Search for the cell housing the specified text and yield its (x, y) center coordinate. 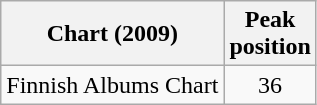
Chart (2009) (112, 34)
Finnish Albums Chart (112, 85)
Peakposition (270, 34)
36 (270, 85)
